Output the (x, y) coordinate of the center of the cell containing the given text.  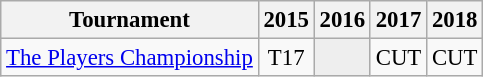
2016 (342, 20)
T17 (286, 58)
The Players Championship (130, 58)
2017 (398, 20)
Tournament (130, 20)
2015 (286, 20)
2018 (455, 20)
